Scan for the cell matching the given text and deliver its (x, y) coordinate at center. 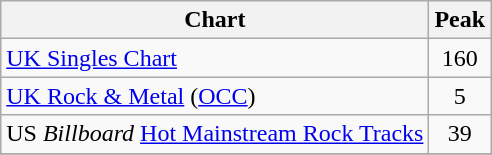
UK Rock & Metal (OCC) (215, 96)
Chart (215, 20)
39 (460, 134)
5 (460, 96)
US Billboard Hot Mainstream Rock Tracks (215, 134)
UK Singles Chart (215, 58)
160 (460, 58)
Peak (460, 20)
